Extract the (x, y) coordinate from the center of the cell holding the provided text.  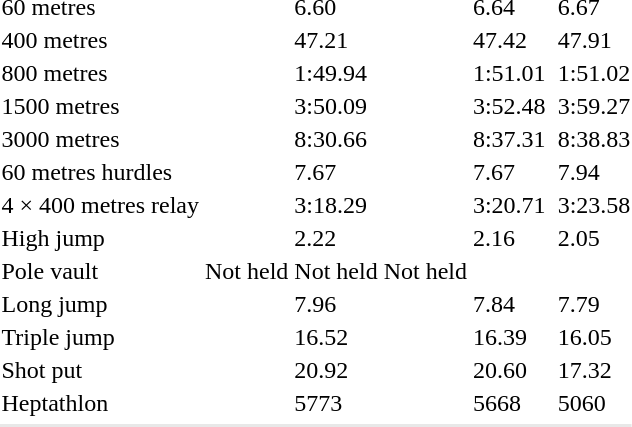
7.79 (594, 304)
47.21 (336, 40)
47.91 (594, 40)
16.39 (509, 337)
3:52.48 (509, 106)
20.60 (509, 370)
5773 (336, 403)
Long jump (100, 304)
60 metres hurdles (100, 172)
800 metres (100, 73)
8:30.66 (336, 139)
5060 (594, 403)
16.52 (336, 337)
2.05 (594, 238)
3:59.27 (594, 106)
3:23.58 (594, 205)
Triple jump (100, 337)
1:51.02 (594, 73)
47.42 (509, 40)
1:49.94 (336, 73)
7.94 (594, 172)
3:18.29 (336, 205)
16.05 (594, 337)
2.16 (509, 238)
4 × 400 metres relay (100, 205)
5668 (509, 403)
17.32 (594, 370)
Shot put (100, 370)
7.84 (509, 304)
8:37.31 (509, 139)
High jump (100, 238)
1500 metres (100, 106)
Pole vault (100, 271)
3:20.71 (509, 205)
20.92 (336, 370)
3000 metres (100, 139)
Heptathlon (100, 403)
2.22 (336, 238)
3:50.09 (336, 106)
8:38.83 (594, 139)
400 metres (100, 40)
1:51.01 (509, 73)
7.96 (336, 304)
